Identify which cell holds the provided text, then report its (X, Y) central coordinate. 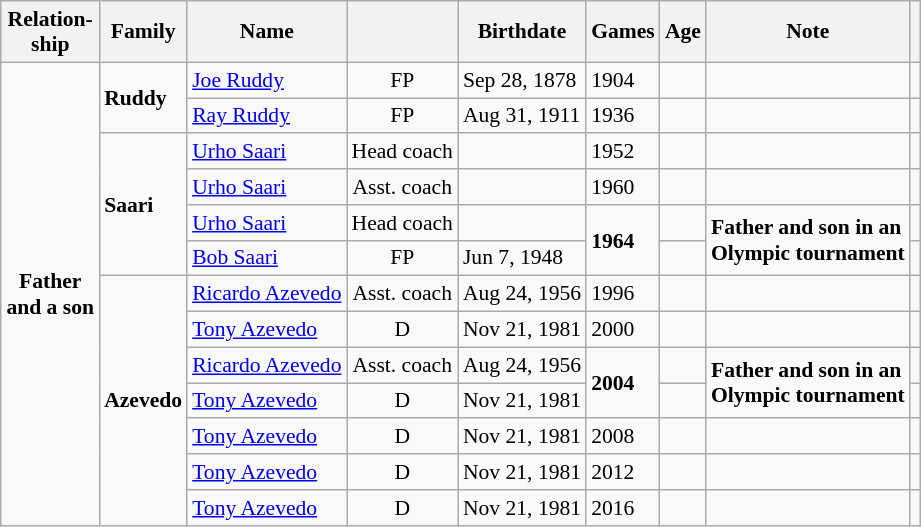
Saari (143, 205)
Fatherand a son (50, 294)
Ray Ruddy (266, 116)
1964 (623, 240)
Jun 7, 1948 (522, 258)
Azevedo (143, 400)
2000 (623, 330)
Ruddy (143, 98)
Sep 28, 1878 (522, 80)
2008 (623, 437)
2016 (623, 508)
1904 (623, 80)
1996 (623, 294)
1952 (623, 152)
Birthdate (522, 32)
Joe Ruddy (266, 80)
Note (808, 32)
2004 (623, 382)
Aug 31, 1911 (522, 116)
Name (266, 32)
Games (623, 32)
Age (683, 32)
Bob Saari (266, 258)
1936 (623, 116)
2012 (623, 472)
Relation-ship (50, 32)
Family (143, 32)
1960 (623, 187)
